Locate the cell with the specified text and output its [X, Y] center coordinate. 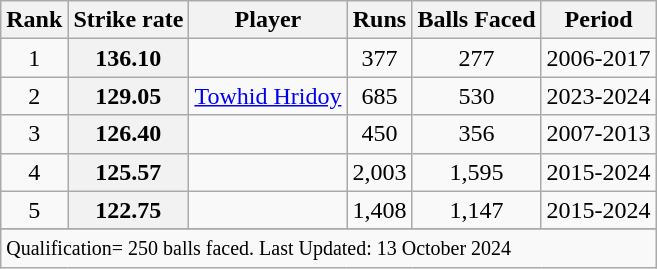
Player [268, 20]
2007-2013 [598, 134]
530 [476, 96]
Strike rate [128, 20]
Rank [34, 20]
129.05 [128, 96]
5 [34, 210]
1,147 [476, 210]
1,408 [380, 210]
136.10 [128, 58]
Balls Faced [476, 20]
1 [34, 58]
2006-2017 [598, 58]
122.75 [128, 210]
356 [476, 134]
450 [380, 134]
685 [380, 96]
Runs [380, 20]
277 [476, 58]
126.40 [128, 134]
2023-2024 [598, 96]
2,003 [380, 172]
Qualification= 250 balls faced. Last Updated: 13 October 2024 [328, 248]
377 [380, 58]
3 [34, 134]
4 [34, 172]
Towhid Hridoy [268, 96]
2 [34, 96]
125.57 [128, 172]
Period [598, 20]
1,595 [476, 172]
